For the text-containing cell, return its midpoint in (X, Y) coordinate format. 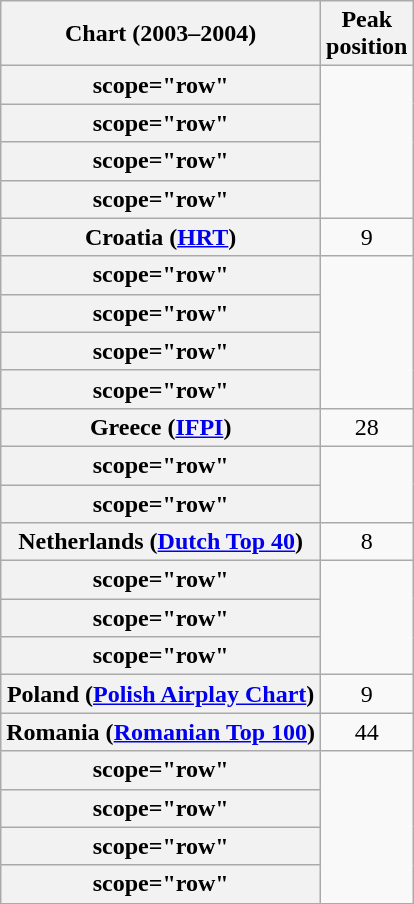
Poland (Polish Airplay Chart) (161, 694)
Netherlands (Dutch Top 40) (161, 542)
Greece (IFPI) (161, 427)
8 (367, 542)
Peakposition (367, 34)
Chart (2003–2004) (161, 34)
28 (367, 427)
Romania (Romanian Top 100) (161, 732)
Croatia (HRT) (161, 237)
44 (367, 732)
